Detect which cell encompasses the target text, then output its [X, Y] center coordinate. 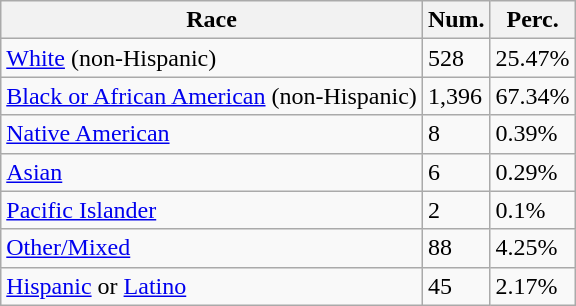
Hispanic or Latino [212, 286]
Black or African American (non-Hispanic) [212, 96]
2.17% [532, 286]
4.25% [532, 248]
Other/Mixed [212, 248]
25.47% [532, 58]
0.39% [532, 134]
Asian [212, 172]
8 [456, 134]
45 [456, 286]
6 [456, 172]
0.1% [532, 210]
Pacific Islander [212, 210]
White (non-Hispanic) [212, 58]
1,396 [456, 96]
2 [456, 210]
Race [212, 20]
Native American [212, 134]
67.34% [532, 96]
0.29% [532, 172]
88 [456, 248]
Num. [456, 20]
Perc. [532, 20]
528 [456, 58]
